Determine the (x, y) coordinate at the center of the cell enclosing the given text.  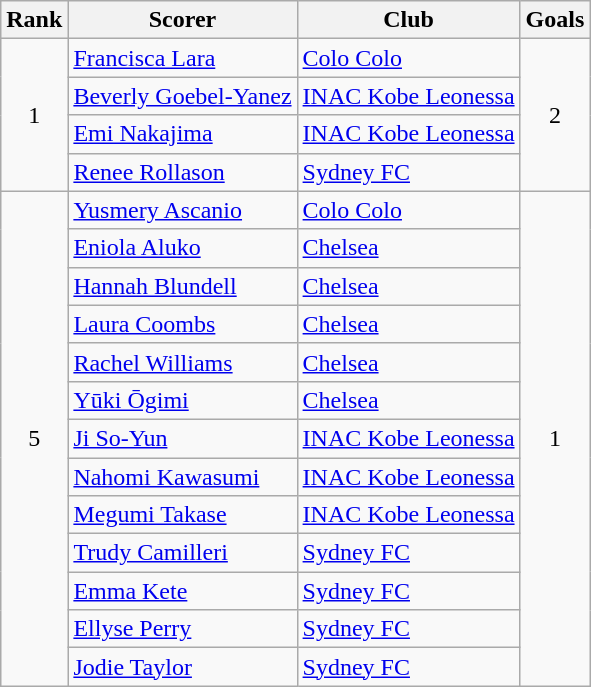
Eniola Aluko (182, 248)
Megumi Takase (182, 515)
Emma Kete (182, 591)
Beverly Goebel-Yanez (182, 96)
Yusmery Ascanio (182, 210)
Ellyse Perry (182, 629)
Nahomi Kawasumi (182, 477)
Rank (34, 20)
Laura Coombs (182, 324)
2 (555, 115)
Rachel Williams (182, 362)
Yūki Ōgimi (182, 400)
5 (34, 438)
Goals (555, 20)
Trudy Camilleri (182, 553)
Club (408, 20)
Ji So-Yun (182, 438)
Hannah Blundell (182, 286)
Emi Nakajima (182, 134)
Scorer (182, 20)
Jodie Taylor (182, 667)
Francisca Lara (182, 58)
Renee Rollason (182, 172)
